From the cell containing the given text, extract its center point as [X, Y] coordinate. 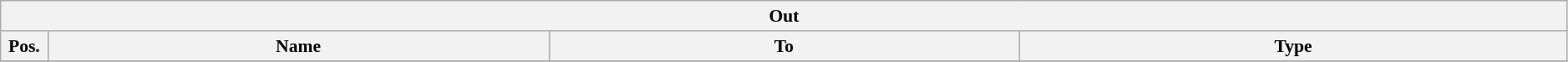
To [784, 46]
Name [298, 46]
Out [784, 16]
Pos. [24, 46]
Type [1293, 46]
